Identify which cell holds the provided text, then report its [x, y] central coordinate. 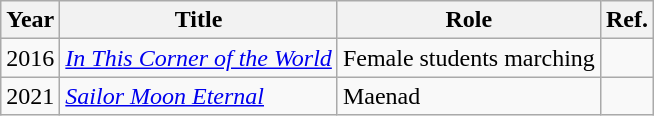
2016 [30, 58]
Title [199, 20]
Maenad [468, 96]
Year [30, 20]
In This Corner of the World [199, 58]
Ref. [626, 20]
Sailor Moon Eternal [199, 96]
2021 [30, 96]
Role [468, 20]
Female students marching [468, 58]
